For the text-containing cell, return its midpoint in [X, Y] coordinate format. 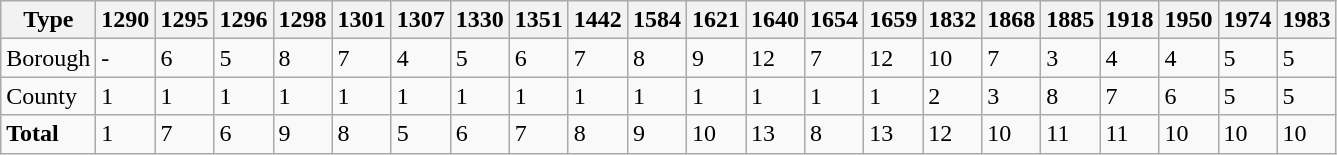
Type [48, 20]
1296 [244, 20]
Total [48, 134]
1868 [1012, 20]
1654 [834, 20]
1885 [1070, 20]
1442 [598, 20]
- [126, 58]
1295 [184, 20]
1659 [894, 20]
1307 [420, 20]
1301 [362, 20]
1621 [716, 20]
1832 [952, 20]
1640 [776, 20]
1584 [656, 20]
1298 [302, 20]
1974 [1248, 20]
1330 [480, 20]
2 [952, 96]
Borough [48, 58]
County [48, 96]
1290 [126, 20]
1983 [1306, 20]
1950 [1188, 20]
1918 [1130, 20]
1351 [538, 20]
